Return [X, Y] of the center of cell containing provided text 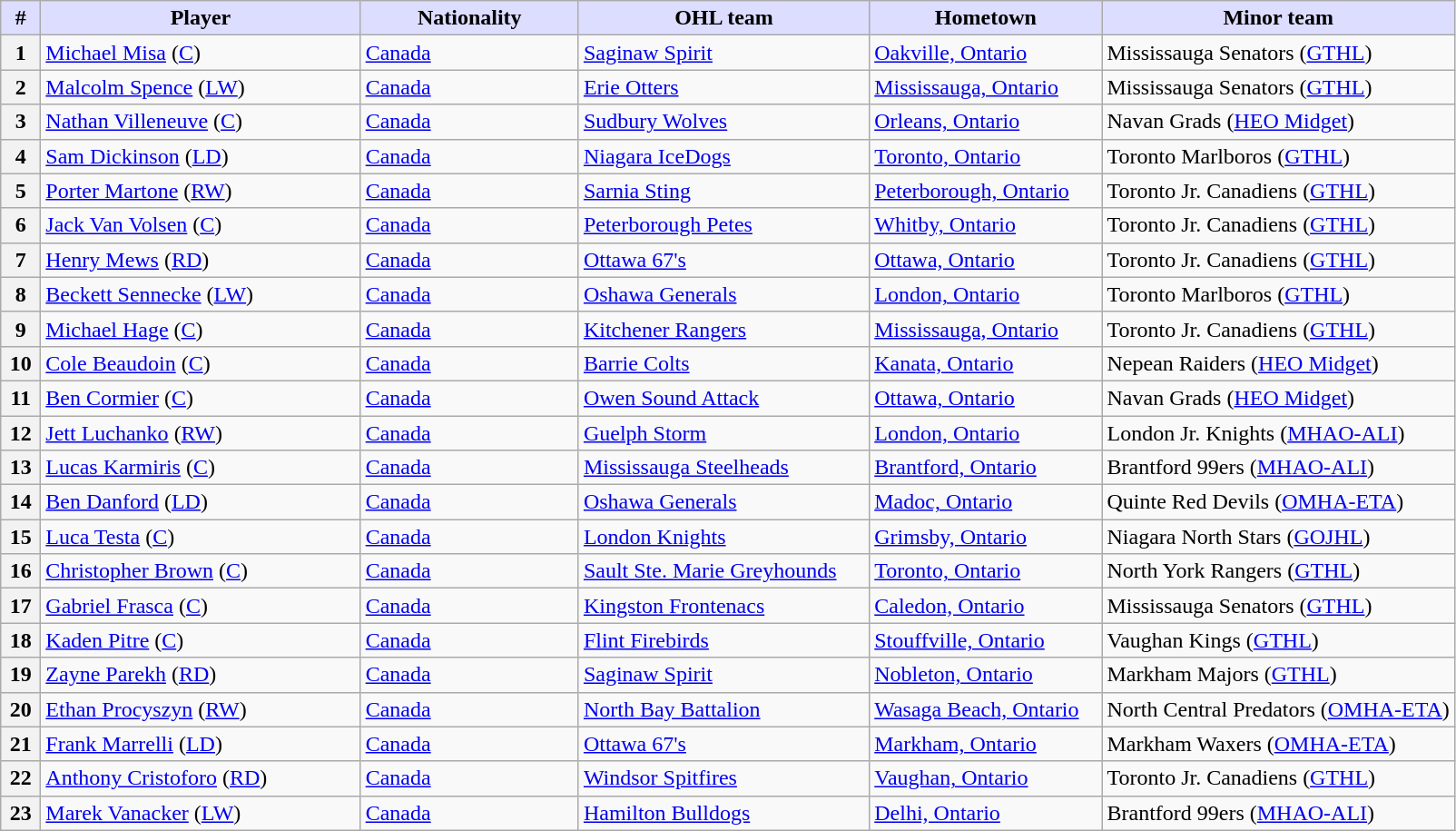
Wasaga Beach, Ontario [986, 709]
Henry Mews (RD) [201, 260]
11 [21, 398]
Ethan Procyszyn (RW) [201, 709]
Barrie Colts [723, 363]
10 [21, 363]
20 [21, 709]
Vaughan, Ontario [986, 778]
19 [21, 675]
Cole Beaudoin (C) [201, 363]
Kaden Pitre (C) [201, 640]
4 [21, 156]
Niagara North Stars (GOJHL) [1278, 537]
22 [21, 778]
Erie Otters [723, 87]
Malcolm Spence (LW) [201, 87]
Gabriel Frasca (C) [201, 606]
Madoc, Ontario [986, 502]
Zayne Parekh (RD) [201, 675]
North York Rangers (GTHL) [1278, 571]
North Central Predators (OMHA-ETA) [1278, 709]
Nepean Raiders (HEO Midget) [1278, 363]
Markham Waxers (OMHA-ETA) [1278, 744]
Hometown [986, 18]
Frank Marrelli (LD) [201, 744]
Peterborough, Ontario [986, 191]
North Bay Battalion [723, 709]
3 [21, 122]
Marek Vanacker (LW) [201, 813]
15 [21, 537]
Brantford, Ontario [986, 468]
Minor team [1278, 18]
Nationality [469, 18]
Stouffville, Ontario [986, 640]
Oakville, Ontario [986, 53]
Ben Cormier (C) [201, 398]
London Knights [723, 537]
Jett Luchanko (RW) [201, 433]
Porter Martone (RW) [201, 191]
Kitchener Rangers [723, 329]
7 [21, 260]
5 [21, 191]
13 [21, 468]
2 [21, 87]
12 [21, 433]
Delhi, Ontario [986, 813]
6 [21, 225]
16 [21, 571]
Ben Danford (LD) [201, 502]
Caledon, Ontario [986, 606]
Sudbury Wolves [723, 122]
Lucas Karmiris (C) [201, 468]
Whitby, Ontario [986, 225]
23 [21, 813]
Anthony Cristoforo (RD) [201, 778]
Vaughan Kings (GTHL) [1278, 640]
Michael Hage (C) [201, 329]
Player [201, 18]
Peterborough Petes [723, 225]
8 [21, 294]
Windsor Spitfires [723, 778]
Christopher Brown (C) [201, 571]
Kanata, Ontario [986, 363]
Sam Dickinson (LD) [201, 156]
Hamilton Bulldogs [723, 813]
London Jr. Knights (MHAO-ALI) [1278, 433]
Nathan Villeneuve (C) [201, 122]
Mississauga Steelheads [723, 468]
Owen Sound Attack [723, 398]
Nobleton, Ontario [986, 675]
Markham Majors (GTHL) [1278, 675]
Sarnia Sting [723, 191]
Luca Testa (C) [201, 537]
Guelph Storm [723, 433]
Niagara IceDogs [723, 156]
1 [21, 53]
Grimsby, Ontario [986, 537]
Jack Van Volsen (C) [201, 225]
9 [21, 329]
18 [21, 640]
Flint Firebirds [723, 640]
OHL team [723, 18]
Beckett Sennecke (LW) [201, 294]
17 [21, 606]
Markham, Ontario [986, 744]
Kingston Frontenacs [723, 606]
Sault Ste. Marie Greyhounds [723, 571]
21 [21, 744]
Orleans, Ontario [986, 122]
14 [21, 502]
# [21, 18]
Michael Misa (C) [201, 53]
Quinte Red Devils (OMHA-ETA) [1278, 502]
